Find where the given text appears and provide that cell's center as [x, y] coordinate. 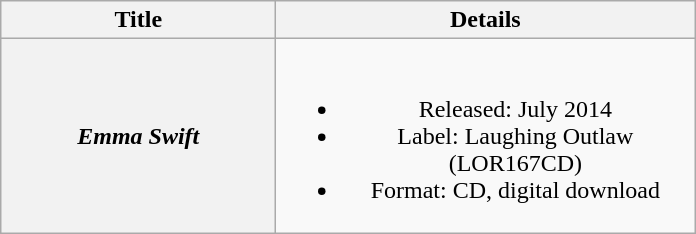
Released: July 2014Label: Laughing Outlaw (LOR167CD)Format: CD, digital download [486, 136]
Details [486, 20]
Title [138, 20]
Emma Swift [138, 136]
